Search for the cell housing the specified text and yield its (X, Y) center coordinate. 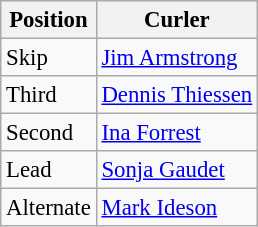
Jim Armstrong (176, 58)
Lead (48, 170)
Ina Forrest (176, 133)
Sonja Gaudet (176, 170)
Skip (48, 58)
Position (48, 20)
Mark Ideson (176, 208)
Dennis Thiessen (176, 95)
Curler (176, 20)
Third (48, 95)
Alternate (48, 208)
Second (48, 133)
